Provide the (x, y) coordinate of the cell's center where the given text is located.  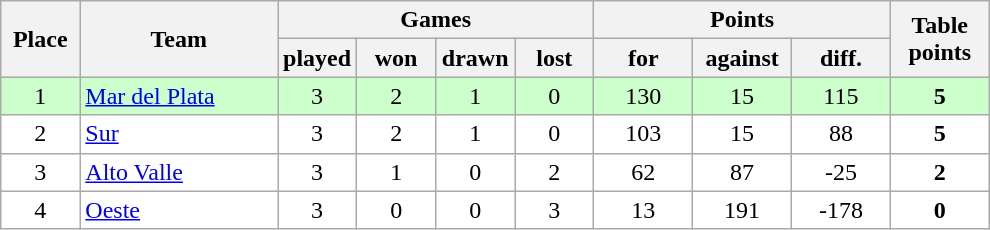
drawn (476, 58)
88 (842, 134)
for (644, 58)
-178 (842, 210)
diff. (842, 58)
Mar del Plata (179, 96)
lost (554, 58)
130 (644, 96)
Oeste (179, 210)
Tablepoints (940, 39)
191 (742, 210)
Games (436, 20)
115 (842, 96)
-25 (842, 172)
Points (742, 20)
Alto Valle (179, 172)
103 (644, 134)
against (742, 58)
4 (40, 210)
13 (644, 210)
Place (40, 39)
Sur (179, 134)
won (396, 58)
played (318, 58)
87 (742, 172)
62 (644, 172)
Team (179, 39)
